Search for the cell housing the specified text and yield its (X, Y) center coordinate. 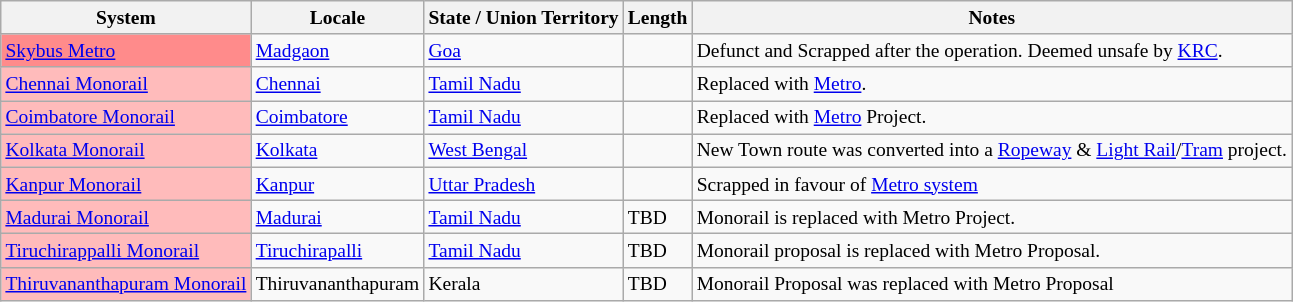
Kanpur (338, 184)
Monorail is replaced with Metro Project. (992, 216)
Replaced with Metro. (992, 84)
Monorail proposal is replaced with Metro Proposal. (992, 250)
Scrapped in favour of Metro system (992, 184)
Kanpur Monorail (126, 184)
New Town route was converted into a Ropeway & Light Rail/Tram project. (992, 150)
Monorail Proposal was replaced with Metro Proposal (992, 284)
Kolkata Monorail (126, 150)
Coimbatore (338, 118)
Madgaon (338, 50)
Uttar Pradesh (524, 184)
Madurai (338, 216)
Length (658, 18)
Kolkata (338, 150)
Chennai Monorail (126, 84)
Defunct and Scrapped after the operation. Deemed unsafe by KRC. (992, 50)
Tiruchirappalli Monorail (126, 250)
System (126, 18)
Goa (524, 50)
Skybus Metro (126, 50)
Notes (992, 18)
Thiruvananthapuram Monorail (126, 284)
Locale (338, 18)
West Bengal (524, 150)
Madurai Monorail (126, 216)
Replaced with Metro Project. (992, 118)
Tiruchirapalli (338, 250)
Coimbatore Monorail (126, 118)
Chennai (338, 84)
Kerala (524, 284)
Thiruvananthapuram (338, 284)
State / Union Territory (524, 18)
